Provide the [X, Y] coordinate of the cell's center where the given text is located.  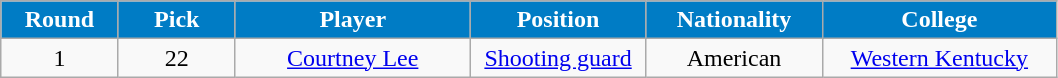
Nationality [734, 20]
College [940, 20]
Pick [176, 20]
Player [352, 20]
Western Kentucky [940, 58]
Position [558, 20]
1 [60, 58]
22 [176, 58]
Shooting guard [558, 58]
Courtney Lee [352, 58]
American [734, 58]
Round [60, 20]
